Detect which cell encompasses the target text, then output its [X, Y] center coordinate. 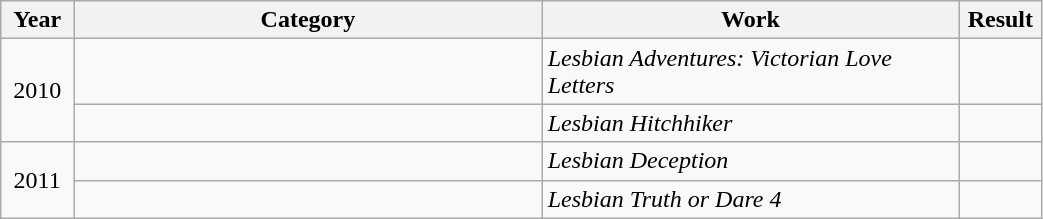
Work [750, 20]
Result [1000, 20]
Lesbian Deception [750, 161]
Year [38, 20]
Category [308, 20]
2011 [38, 180]
Lesbian Hitchhiker [750, 123]
Lesbian Adventures: Victorian Love Letters [750, 72]
2010 [38, 90]
Lesbian Truth or Dare 4 [750, 199]
